From the cell containing the given text, extract its center point as (X, Y) coordinate. 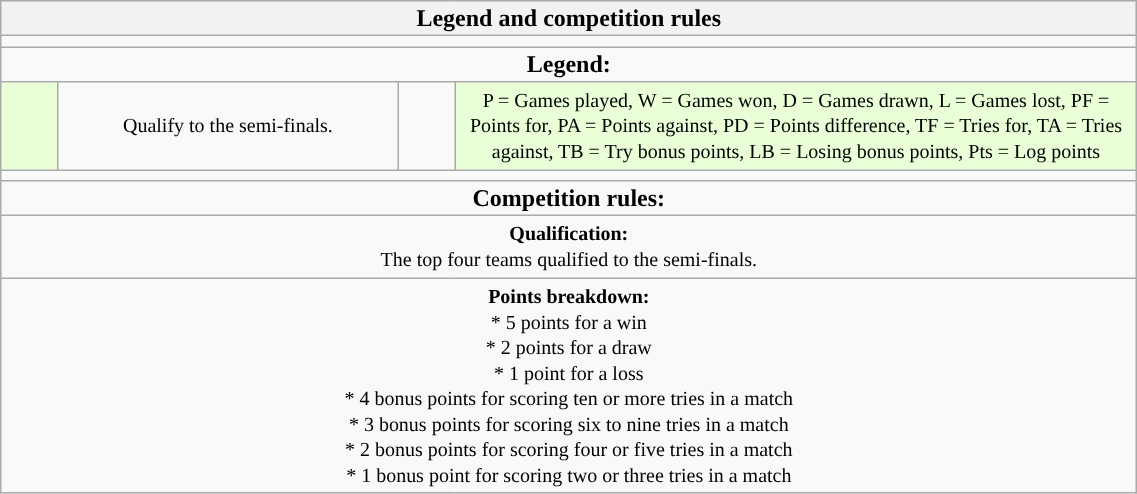
Competition rules: (569, 198)
Legend and competition rules (569, 18)
Qualify to the semi-finals. (228, 126)
Legend: (569, 64)
Qualification:The top four teams qualified to the semi-finals. (569, 247)
